Capture the cell that displays the provided text and extract its [X, Y] central coordinate. 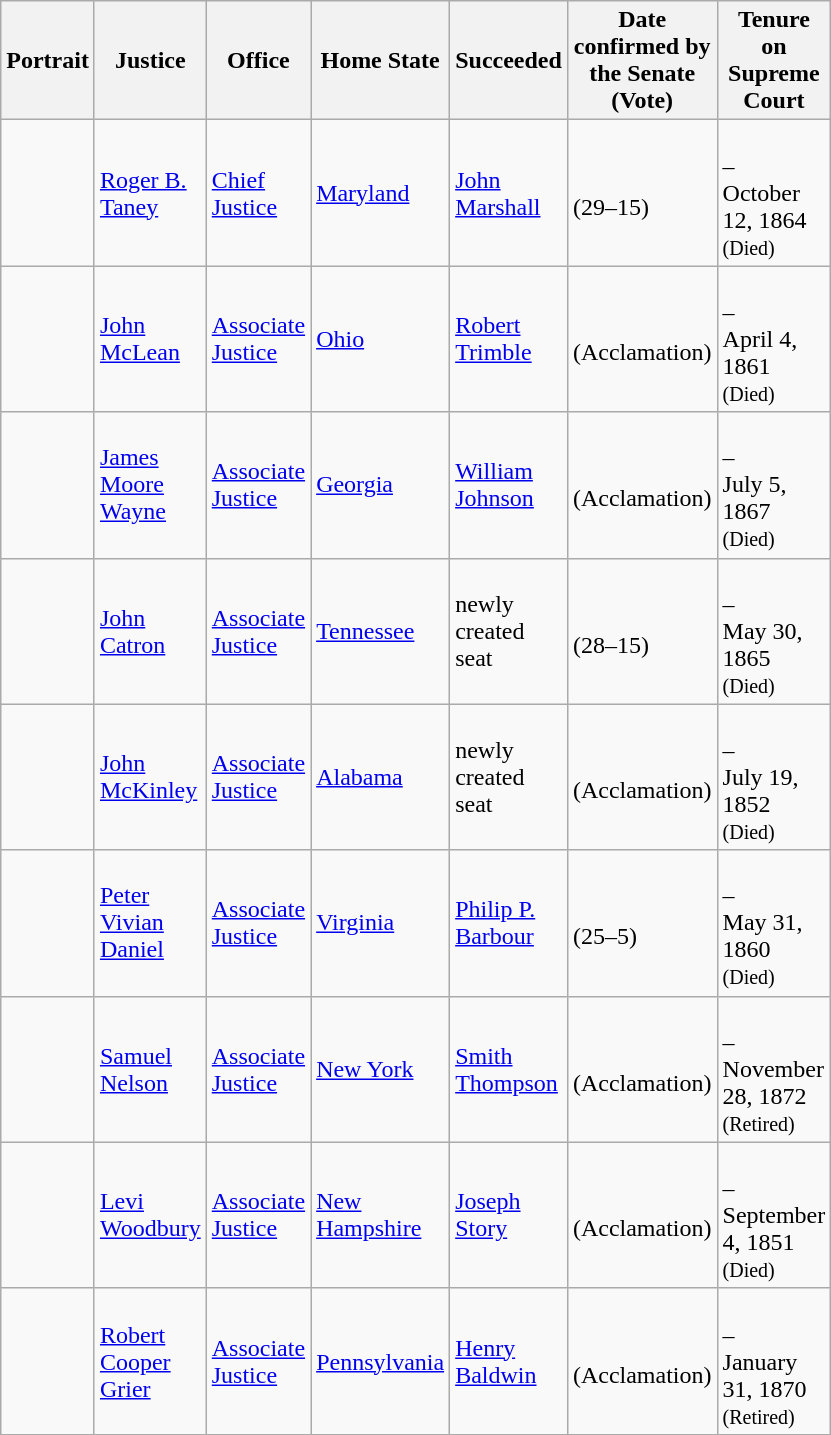
–May 30, 1865(Died) [774, 631]
Alabama [380, 777]
–November 28, 1872(Retired) [774, 1069]
New York [380, 1069]
John Catron [150, 631]
(25–5) [642, 923]
Date confirmed by the Senate(Vote) [642, 60]
Office [258, 60]
Portrait [48, 60]
Succeeded [509, 60]
Ohio [380, 339]
Joseph Story [509, 1215]
Henry Baldwin [509, 1361]
Roger B. Taney [150, 193]
Peter Vivian Daniel [150, 923]
John McKinley [150, 777]
Robert Trimble [509, 339]
Smith Thompson [509, 1069]
Georgia [380, 485]
Pennsylvania [380, 1361]
–April 4, 1861(Died) [774, 339]
John McLean [150, 339]
Virginia [380, 923]
(28–15) [642, 631]
–September 4, 1851(Died) [774, 1215]
New Hampshire [380, 1215]
James Moore Wayne [150, 485]
(29–15) [642, 193]
–July 19, 1852(Died) [774, 777]
Levi Woodbury [150, 1215]
Tennessee [380, 631]
John Marshall [509, 193]
William Johnson [509, 485]
Home State [380, 60]
Maryland [380, 193]
Philip P. Barbour [509, 923]
–July 5, 1867(Died) [774, 485]
–January 31, 1870(Retired) [774, 1361]
Samuel Nelson [150, 1069]
Chief Justice [258, 193]
Justice [150, 60]
–May 31, 1860(Died) [774, 923]
–October 12, 1864(Died) [774, 193]
Tenure on Supreme Court [774, 60]
Robert Cooper Grier [150, 1361]
